Scan for the cell matching the given text and deliver its (x, y) coordinate at center. 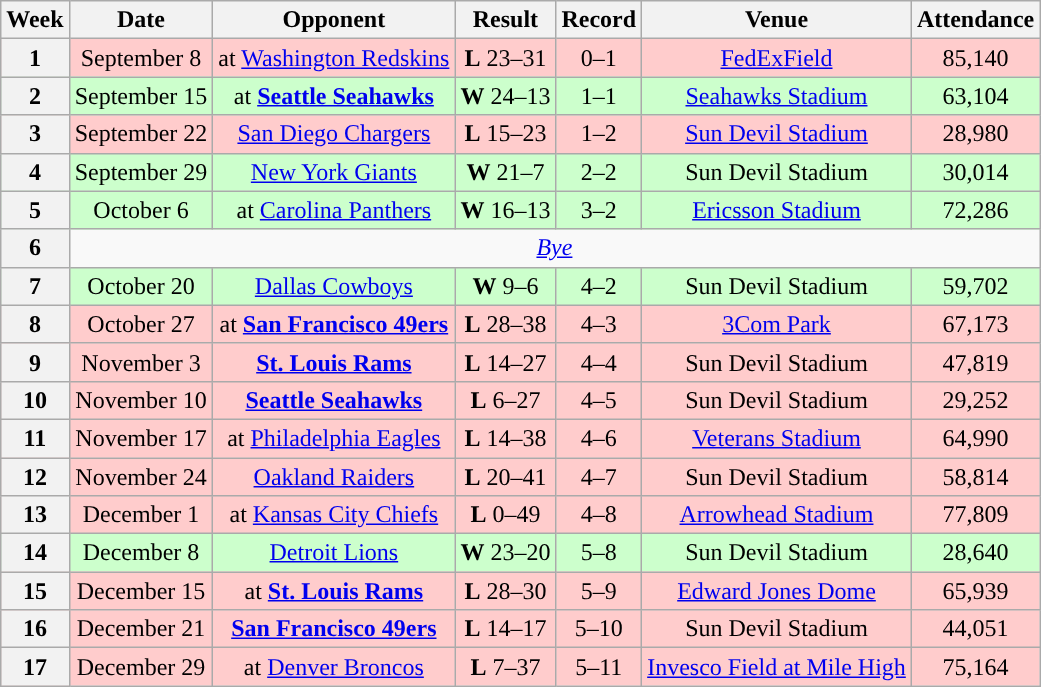
Dallas Cowboys (334, 286)
W 21–7 (506, 172)
65,939 (975, 591)
4–4 (599, 362)
4–8 (599, 515)
75,164 (975, 667)
New York Giants (334, 172)
at San Francisco 49ers (334, 324)
3 (35, 134)
Opponent (334, 20)
5–9 (599, 591)
4–2 (599, 286)
14 (35, 553)
12 (35, 477)
16 (35, 629)
15 (35, 591)
at Washington Redskins (334, 58)
72,286 (975, 210)
77,809 (975, 515)
Ericsson Stadium (777, 210)
44,051 (975, 629)
October 27 (141, 324)
September 8 (141, 58)
San Diego Chargers (334, 134)
St. Louis Rams (334, 362)
November 24 (141, 477)
at Denver Broncos (334, 667)
7 (35, 286)
L 14–38 (506, 438)
4–6 (599, 438)
at Philadelphia Eagles (334, 438)
W 9–6 (506, 286)
4–7 (599, 477)
December 21 (141, 629)
67,173 (975, 324)
5 (35, 210)
5–10 (599, 629)
L 14–17 (506, 629)
3–2 (599, 210)
2–2 (599, 172)
Invesco Field at Mile High (777, 667)
November 17 (141, 438)
L 23–31 (506, 58)
L 14–27 (506, 362)
Attendance (975, 20)
FedExField (777, 58)
September 15 (141, 96)
9 (35, 362)
at Kansas City Chiefs (334, 515)
29,252 (975, 400)
30,014 (975, 172)
at St. Louis Rams (334, 591)
at Carolina Panthers (334, 210)
W 24–13 (506, 96)
L 20–41 (506, 477)
28,640 (975, 553)
Venue (777, 20)
L 6–27 (506, 400)
December 1 (141, 515)
11 (35, 438)
L 0–49 (506, 515)
September 29 (141, 172)
47,819 (975, 362)
Date (141, 20)
85,140 (975, 58)
13 (35, 515)
6 (35, 248)
0–1 (599, 58)
L 15–23 (506, 134)
1–1 (599, 96)
3Com Park (777, 324)
Seahawks Stadium (777, 96)
December 29 (141, 667)
58,814 (975, 477)
Week (35, 20)
5–8 (599, 553)
4 (35, 172)
October 20 (141, 286)
2 (35, 96)
at Seattle Seahawks (334, 96)
Edward Jones Dome (777, 591)
L 28–38 (506, 324)
October 6 (141, 210)
Detroit Lions (334, 553)
W 16–13 (506, 210)
10 (35, 400)
Record (599, 20)
December 15 (141, 591)
28,980 (975, 134)
17 (35, 667)
San Francisco 49ers (334, 629)
L 28–30 (506, 591)
1–2 (599, 134)
Result (506, 20)
1 (35, 58)
Veterans Stadium (777, 438)
Bye (554, 248)
4–5 (599, 400)
September 22 (141, 134)
4–3 (599, 324)
5–11 (599, 667)
63,104 (975, 96)
59,702 (975, 286)
Arrowhead Stadium (777, 515)
November 3 (141, 362)
W 23–20 (506, 553)
Seattle Seahawks (334, 400)
64,990 (975, 438)
Oakland Raiders (334, 477)
L 7–37 (506, 667)
December 8 (141, 553)
8 (35, 324)
November 10 (141, 400)
